Return (X, Y) of the center of cell containing provided text 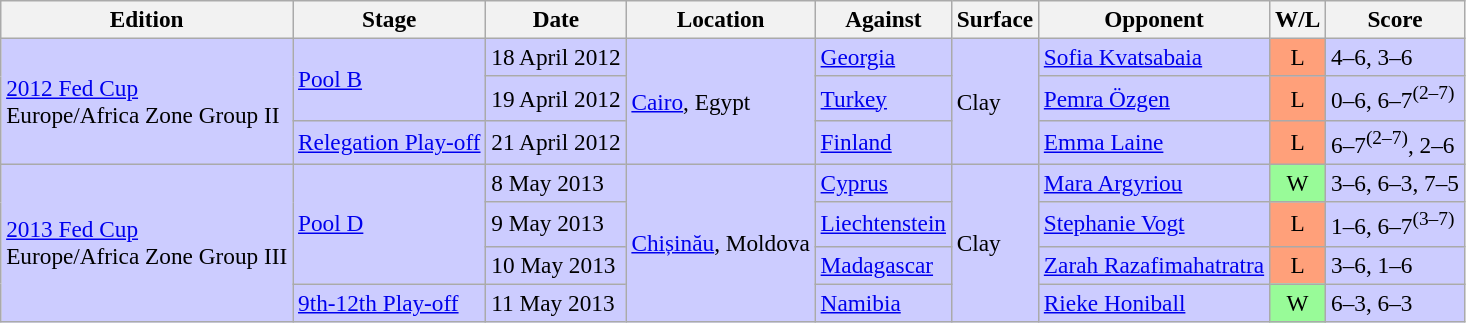
Chișinău, Moldova (720, 242)
Turkey (883, 98)
Location (720, 19)
2012 Fed Cup Europe/Africa Zone Group II (147, 101)
Cairo, Egypt (720, 101)
8 May 2013 (556, 183)
Rieke Honiball (1154, 303)
Pool B (390, 79)
Date (556, 19)
9th-12th Play-off (390, 303)
Georgia (883, 57)
Edition (147, 19)
6–3, 6–3 (1396, 303)
Finland (883, 142)
Pemra Özgen (1154, 98)
4–6, 3–6 (1396, 57)
Stephanie Vogt (1154, 224)
Zarah Razafimahatratra (1154, 265)
1–6, 6–7(3–7) (1396, 224)
Score (1396, 19)
21 April 2012 (556, 142)
3–6, 1–6 (1396, 265)
10 May 2013 (556, 265)
19 April 2012 (556, 98)
Liechtenstein (883, 224)
Relegation Play-off (390, 142)
18 April 2012 (556, 57)
6–7(2–7), 2–6 (1396, 142)
9 May 2013 (556, 224)
3–6, 6–3, 7–5 (1396, 183)
2013 Fed Cup Europe/Africa Zone Group III (147, 242)
11 May 2013 (556, 303)
0–6, 6–7(2–7) (1396, 98)
Opponent (1154, 19)
Cyprus (883, 183)
Namibia (883, 303)
W/L (1298, 19)
Emma Laine (1154, 142)
Sofia Kvatsabaia (1154, 57)
Madagascar (883, 265)
Stage (390, 19)
Surface (994, 19)
Against (883, 19)
Mara Argyriou (1154, 183)
Pool D (390, 224)
